Find where the given text appears and provide that cell's center as (x, y) coordinate. 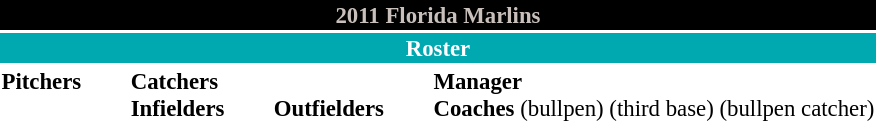
2011 Florida Marlins (438, 15)
Roster (438, 48)
